Pinpoint the cell where the given text exists, returning its (x, y) midpoint coordinate. 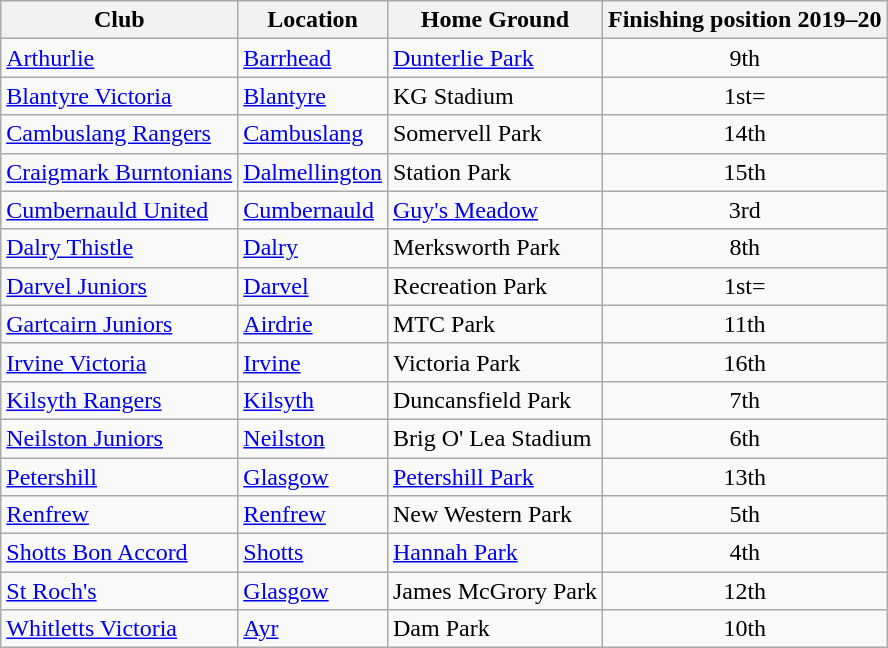
Duncansfield Park (494, 400)
13th (745, 477)
14th (745, 134)
11th (745, 324)
Cumbernauld (313, 210)
Guy's Meadow (494, 210)
Petershill Park (494, 477)
Dalmellington (313, 172)
Ayr (313, 629)
Irvine (313, 362)
Victoria Park (494, 362)
7th (745, 400)
Merksworth Park (494, 248)
Cumbernauld United (120, 210)
16th (745, 362)
Cambuslang Rangers (120, 134)
Club (120, 20)
4th (745, 553)
Irvine Victoria (120, 362)
Dunterlie Park (494, 58)
Whitletts Victoria (120, 629)
Brig O' Lea Stadium (494, 438)
Gartcairn Juniors (120, 324)
Somervell Park (494, 134)
St Roch's (120, 591)
6th (745, 438)
Blantyre (313, 96)
Neilston (313, 438)
Darvel (313, 286)
9th (745, 58)
Blantyre Victoria (120, 96)
Home Ground (494, 20)
Airdrie (313, 324)
Finishing position 2019–20 (745, 20)
New Western Park (494, 515)
Arthurlie (120, 58)
Neilston Juniors (120, 438)
Cambuslang (313, 134)
KG Stadium (494, 96)
Shotts (313, 553)
Station Park (494, 172)
Kilsyth Rangers (120, 400)
Craigmark Burntonians (120, 172)
Darvel Juniors (120, 286)
Hannah Park (494, 553)
Recreation Park (494, 286)
Location (313, 20)
3rd (745, 210)
James McGrory Park (494, 591)
Dalry (313, 248)
Shotts Bon Accord (120, 553)
Petershill (120, 477)
Dam Park (494, 629)
15th (745, 172)
Barrhead (313, 58)
MTC Park (494, 324)
5th (745, 515)
12th (745, 591)
Kilsyth (313, 400)
8th (745, 248)
10th (745, 629)
Dalry Thistle (120, 248)
